Find where the given text appears and provide that cell's center as [X, Y] coordinate. 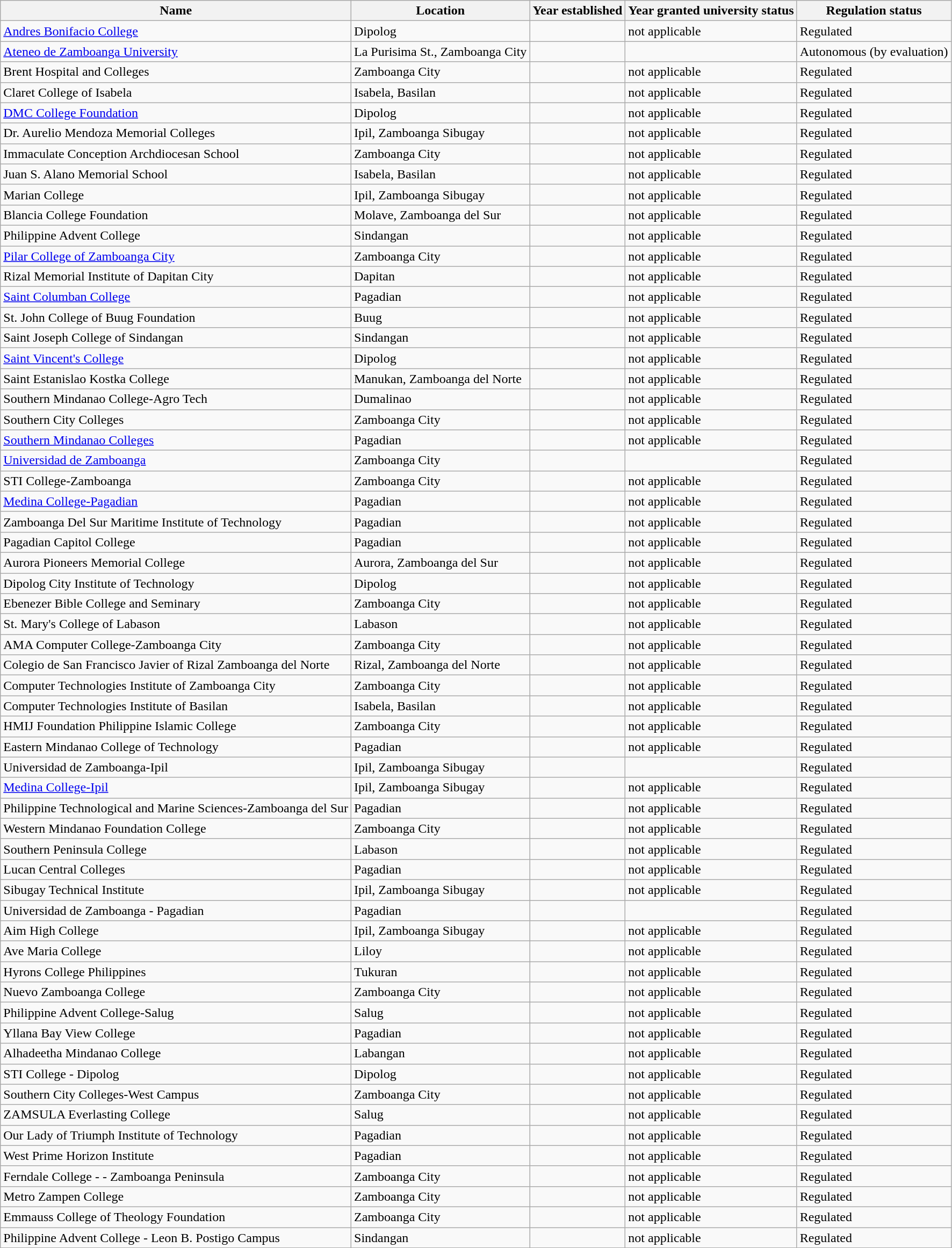
St. Mary's College of Labason [176, 624]
Universidad de Zamboanga - Pagadian [176, 911]
Alhadeetha Mindanao College [176, 1054]
Name [176, 11]
Location [441, 11]
Ateneo de Zamboanga University [176, 52]
Aim High College [176, 931]
Computer Technologies Institute of Zamboanga City [176, 686]
Immaculate Conception Archdiocesan School [176, 154]
Autonomous (by evaluation) [874, 52]
West Prime Horizon Institute [176, 1156]
Southern City Colleges-West Campus [176, 1094]
Universidad de Zamboanga-Ipil [176, 767]
Pilar College of Zamboanga City [176, 256]
Western Mindanao Foundation College [176, 828]
Computer Technologies Institute of Basilan [176, 706]
HMIJ Foundation Philippine Islamic College [176, 726]
Universidad de Zamboanga [176, 460]
Yllana Bay View College [176, 1033]
Saint Joseph College of Sindangan [176, 338]
Southern Peninsula College [176, 849]
Metro Zampen College [176, 1196]
Year granted university status [711, 11]
Saint Vincent's College [176, 358]
Dapitan [441, 277]
Philippine Advent College - Leon B. Postigo Campus [176, 1237]
Juan S. Alano Memorial School [176, 174]
Our Lady of Triumph Institute of Technology [176, 1135]
Zamboanga Del Sur Maritime Institute of Technology [176, 522]
Saint Columban College [176, 297]
Hyrons College Philippines [176, 972]
Southern Mindanao College-Agro Tech [176, 399]
Marian College [176, 194]
DMC College Foundation [176, 113]
Saint Estanislao Kostka College [176, 379]
Dr. Aurelio Mendoza Memorial Colleges [176, 133]
Labangan [441, 1054]
Colegio de San Francisco Javier of Rizal Zamboanga del Norte [176, 665]
STI College - Dipolog [176, 1074]
Southern Mindanao Colleges [176, 440]
Regulation status [874, 11]
Emmauss College of Theology Foundation [176, 1217]
Ebenezer Bible College and Seminary [176, 604]
Ferndale College - - Zamboanga Peninsula [176, 1176]
Year established [578, 11]
Rizal, Zamboanga del Norte [441, 665]
Brent Hospital and Colleges [176, 72]
Nuevo Zamboanga College [176, 992]
La Purisima St., Zamboanga City [441, 52]
Rizal Memorial Institute of Dapitan City [176, 277]
Medina College-Ipil [176, 788]
Southern City Colleges [176, 420]
Claret College of Isabela [176, 92]
Medina College-Pagadian [176, 501]
St. John College of Buug Foundation [176, 318]
Ave Maria College [176, 951]
Buug [441, 318]
Aurora Pioneers Memorial College [176, 562]
Andres Bonifacio College [176, 31]
Blancia College Foundation [176, 215]
Manukan, Zamboanga del Norte [441, 379]
Molave, Zamboanga del Sur [441, 215]
Lucan Central Colleges [176, 869]
Aurora, Zamboanga del Sur [441, 562]
Philippine Advent College [176, 235]
Dipolog City Institute of Technology [176, 583]
Tukuran [441, 972]
Sibugay Technical Institute [176, 890]
Liloy [441, 951]
Dumalinao [441, 399]
Eastern Mindanao College of Technology [176, 747]
Philippine Technological and Marine Sciences-Zamboanga del Sur [176, 808]
ZAMSULA Everlasting College [176, 1115]
Pagadian Capitol College [176, 542]
AMA Computer College-Zamboanga City [176, 645]
Philippine Advent College-Salug [176, 1013]
STI College-Zamboanga [176, 481]
